Search for the cell housing the specified text and yield its (X, Y) center coordinate. 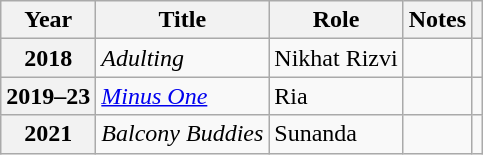
Role (336, 20)
Year (48, 20)
Ria (336, 96)
Minus One (182, 96)
2018 (48, 58)
Nikhat Rizvi (336, 58)
Sunanda (336, 134)
Notes (437, 20)
Title (182, 20)
Adulting (182, 58)
2021 (48, 134)
Balcony Buddies (182, 134)
2019–23 (48, 96)
